Scan for the cell matching the given text and deliver its [X, Y] coordinate at center. 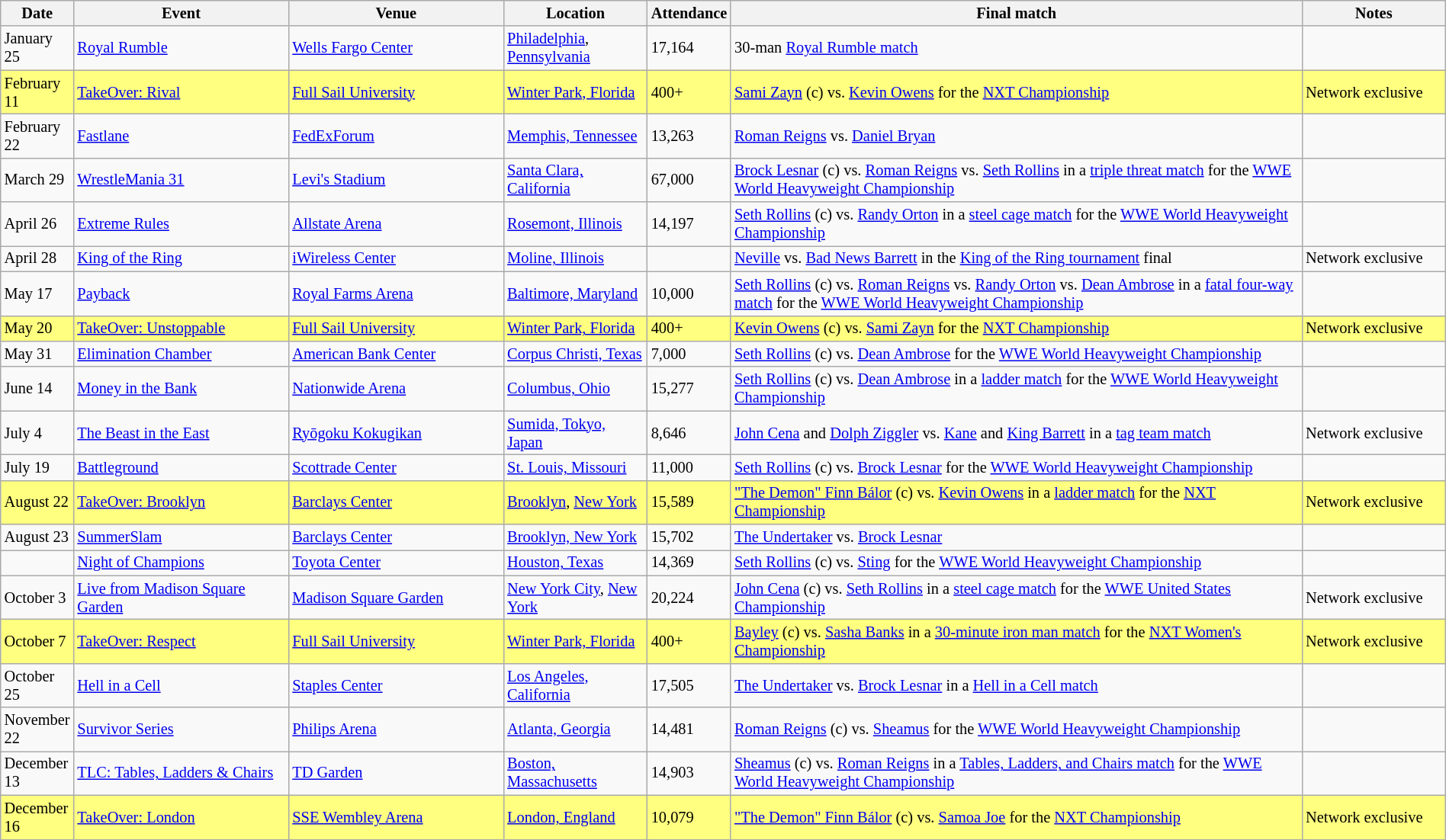
Houston, Texas [575, 563]
Date [37, 13]
TakeOver: London [181, 817]
67,000 [689, 180]
Allstate Arena [396, 224]
17,164 [689, 48]
15,589 [689, 502]
February 11 [37, 92]
Battleground [181, 467]
14,369 [689, 563]
January 25 [37, 48]
Hell in a Cell [181, 685]
November 22 [37, 729]
TLC: Tables, Ladders & Chairs [181, 773]
8,646 [689, 433]
Notes [1374, 13]
"The Demon" Finn Bálor (c) vs. Kevin Owens in a ladder match for the NXT Championship [1016, 502]
King of the Ring [181, 258]
iWireless Center [396, 258]
Seth Rollins (c) vs. Randy Orton in a steel cage match for the WWE World Heavyweight Championship [1016, 224]
14,197 [689, 224]
May 20 [37, 329]
Final match [1016, 13]
Moline, Illinois [575, 258]
Live from Madison Square Garden [181, 598]
TakeOver: Unstoppable [181, 329]
John Cena and Dolph Ziggler vs. Kane and King Barrett in a tag team match [1016, 433]
WrestleMania 31 [181, 180]
10,079 [689, 817]
February 22 [37, 136]
Kevin Owens (c) vs. Sami Zayn for the NXT Championship [1016, 329]
Toyota Center [396, 563]
Sami Zayn (c) vs. Kevin Owens for the NXT Championship [1016, 92]
Santa Clara, California [575, 180]
Corpus Christi, Texas [575, 354]
August 23 [37, 537]
Venue [396, 13]
Money in the Bank [181, 389]
Columbus, Ohio [575, 389]
July 4 [37, 433]
Seth Rollins (c) vs. Roman Reigns vs. Randy Orton vs. Dean Ambrose in a fatal four-way match for the WWE World Heavyweight Championship [1016, 293]
Los Angeles, California [575, 685]
May 17 [37, 293]
Attendance [689, 13]
The Undertaker vs. Brock Lesnar [1016, 537]
The Undertaker vs. Brock Lesnar in a Hell in a Cell match [1016, 685]
Staples Center [396, 685]
Nationwide Arena [396, 389]
Seth Rollins (c) vs. Dean Ambrose in a ladder match for the WWE World Heavyweight Championship [1016, 389]
Boston, Massachusetts [575, 773]
American Bank Center [396, 354]
Philips Arena [396, 729]
"The Demon" Finn Bálor (c) vs. Samoa Joe for the NXT Championship [1016, 817]
Scottrade Center [396, 467]
TakeOver: Respect [181, 641]
St. Louis, Missouri [575, 467]
Memphis, Tennessee [575, 136]
10,000 [689, 293]
December 13 [37, 773]
Wells Fargo Center [396, 48]
Bayley (c) vs. Sasha Banks in a 30-minute iron man match for the NXT Women's Championship [1016, 641]
Extreme Rules [181, 224]
Brock Lesnar (c) vs. Roman Reigns vs. Seth Rollins in a triple threat match for the WWE World Heavyweight Championship [1016, 180]
20,224 [689, 598]
April 28 [37, 258]
Location [575, 13]
October 7 [37, 641]
Atlanta, Georgia [575, 729]
Night of Champions [181, 563]
Seth Rollins (c) vs. Brock Lesnar for the WWE World Heavyweight Championship [1016, 467]
Seth Rollins (c) vs. Dean Ambrose for the WWE World Heavyweight Championship [1016, 354]
Sumida, Tokyo, Japan [575, 433]
October 25 [37, 685]
FedExForum [396, 136]
Sheamus (c) vs. Roman Reigns in a Tables, Ladders, and Chairs match for the WWE World Heavyweight Championship [1016, 773]
SummerSlam [181, 537]
Roman Reigns (c) vs. Sheamus for the WWE World Heavyweight Championship [1016, 729]
March 29 [37, 180]
Roman Reigns vs. Daniel Bryan [1016, 136]
7,000 [689, 354]
John Cena (c) vs. Seth Rollins in a steel cage match for the WWE United States Championship [1016, 598]
Survivor Series [181, 729]
Madison Square Garden [396, 598]
London, England [575, 817]
October 3 [37, 598]
June 14 [37, 389]
Payback [181, 293]
17,505 [689, 685]
Event [181, 13]
Philadelphia, Pennsylvania [575, 48]
14,481 [689, 729]
13,263 [689, 136]
December 16 [37, 817]
Fastlane [181, 136]
New York City, New York [575, 598]
Elimination Chamber [181, 354]
15,702 [689, 537]
Neville vs. Bad News Barrett in the King of the Ring tournament final [1016, 258]
May 31 [37, 354]
Royal Rumble [181, 48]
TD Garden [396, 773]
14,903 [689, 773]
Seth Rollins (c) vs. Sting for the WWE World Heavyweight Championship [1016, 563]
11,000 [689, 467]
Baltimore, Maryland [575, 293]
The Beast in the East [181, 433]
Rosemont, Illinois [575, 224]
15,277 [689, 389]
August 22 [37, 502]
TakeOver: Rival [181, 92]
TakeOver: Brooklyn [181, 502]
Royal Farms Arena [396, 293]
July 19 [37, 467]
SSE Wembley Arena [396, 817]
Ryōgoku Kokugikan [396, 433]
April 26 [37, 224]
30-man Royal Rumble match [1016, 48]
Levi's Stadium [396, 180]
